Output the [x, y] coordinate of the center of the cell containing the given text.  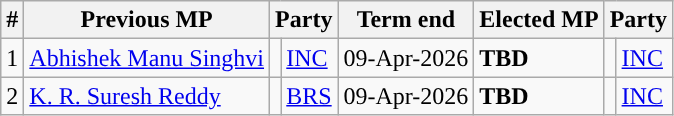
Previous MP [147, 20]
1 [12, 58]
Term end [406, 20]
2 [12, 96]
# [12, 20]
Elected MP [539, 20]
K. R. Suresh Reddy [147, 96]
Abhishek Manu Singhvi [147, 58]
BRS [310, 96]
